Detect which cell encompasses the target text, then output its [X, Y] center coordinate. 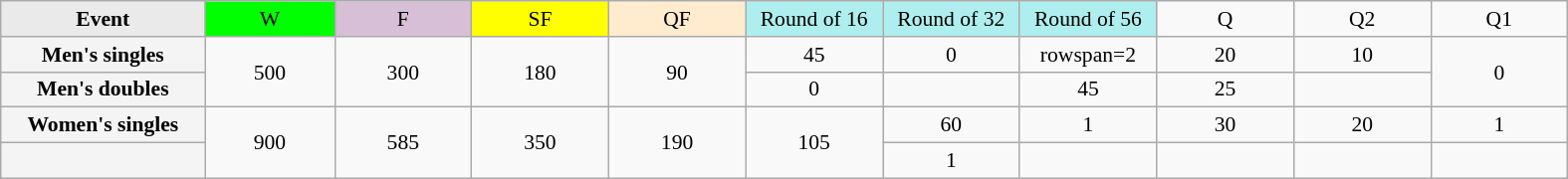
60 [951, 125]
90 [677, 72]
F [403, 19]
585 [403, 143]
Q1 [1499, 19]
Round of 56 [1088, 19]
Event [104, 19]
180 [541, 72]
Women's singles [104, 125]
Men's singles [104, 55]
350 [541, 143]
Men's doubles [104, 89]
300 [403, 72]
25 [1226, 89]
QF [677, 19]
Round of 32 [951, 19]
10 [1362, 55]
105 [814, 143]
190 [677, 143]
Q [1226, 19]
W [270, 19]
Round of 16 [814, 19]
900 [270, 143]
rowspan=2 [1088, 55]
30 [1226, 125]
SF [541, 19]
Q2 [1362, 19]
500 [270, 72]
